Identify which cell holds the provided text, then report its (x, y) central coordinate. 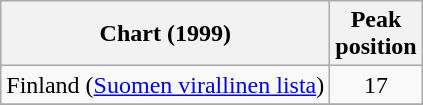
Chart (1999) (166, 34)
17 (376, 85)
Peakposition (376, 34)
Finland (Suomen virallinen lista) (166, 85)
